From the cell containing the given text, extract its center point as (X, Y) coordinate. 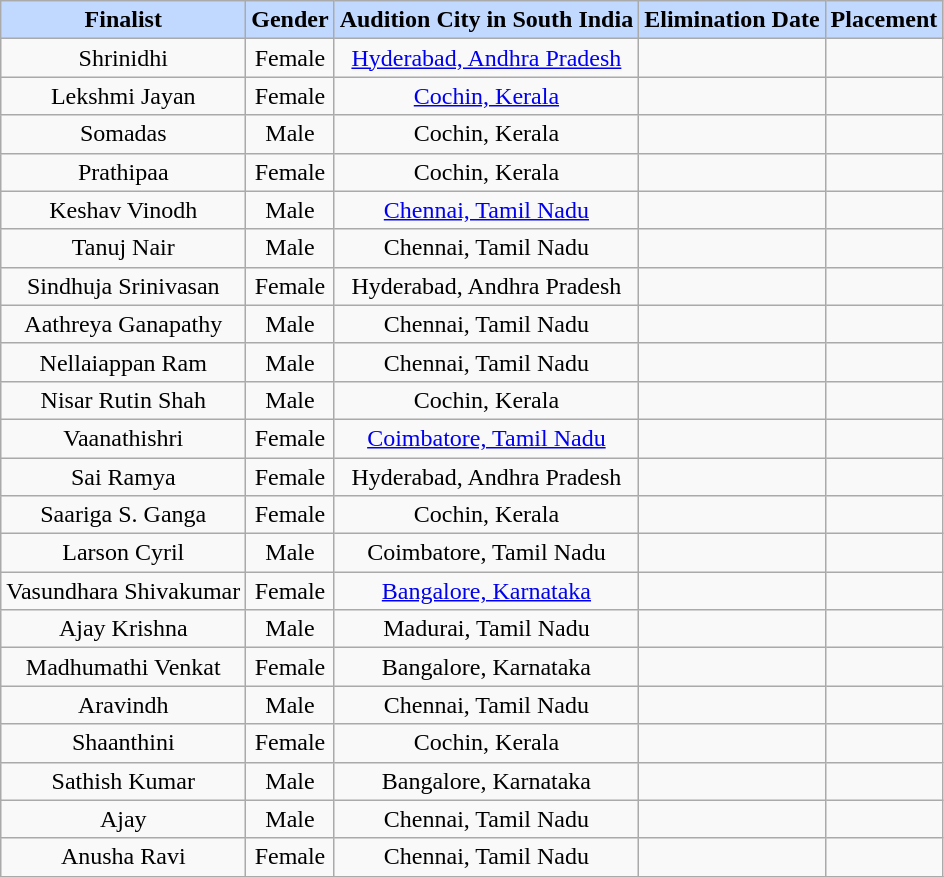
Larson Cyril (124, 553)
Lekshmi Jayan (124, 96)
Finalist (124, 20)
Sathish Kumar (124, 781)
Vaanathishri (124, 438)
Aravindh (124, 705)
Madurai, Tamil Nadu (486, 629)
Ajay Krishna (124, 629)
Vasundhara Shivakumar (124, 591)
Shaanthini (124, 743)
Nisar Rutin Shah (124, 400)
Tanuj Nair (124, 248)
Elimination Date (732, 20)
Keshav Vinodh (124, 210)
Madhumathi Venkat (124, 667)
Anusha Ravi (124, 857)
Aathreya Ganapathy (124, 324)
Shrinidhi (124, 58)
Nellaiappan Ram (124, 362)
Sai Ramya (124, 477)
Audition City in South India (486, 20)
Gender (290, 20)
Sindhuja Srinivasan (124, 286)
Ajay (124, 819)
Placement (884, 20)
Saariga S. Ganga (124, 515)
Prathipaa (124, 172)
Somadas (124, 134)
